Pinpoint the cell where the given text exists, returning its (X, Y) midpoint coordinate. 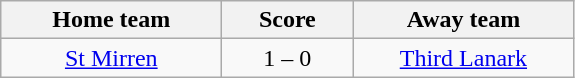
Score (288, 20)
Away team (464, 20)
Third Lanark (464, 58)
Home team (112, 20)
St Mirren (112, 58)
1 – 0 (288, 58)
